Capture the cell that displays the provided text and extract its [x, y] central coordinate. 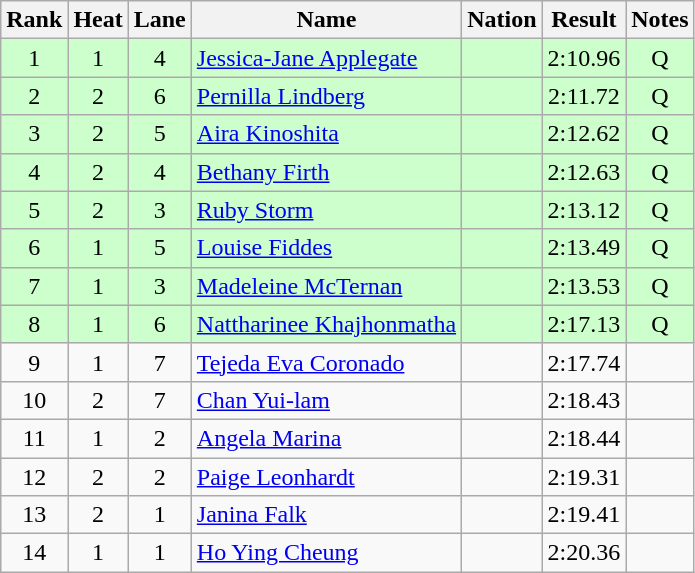
Pernilla Lindberg [326, 96]
Name [326, 20]
Notes [660, 20]
2:20.36 [584, 553]
2:11.72 [584, 96]
8 [34, 324]
Nation [502, 20]
Chan Yui-lam [326, 400]
2:12.62 [584, 134]
2:17.13 [584, 324]
2:13.53 [584, 286]
2:13.12 [584, 210]
2:13.49 [584, 248]
2:19.31 [584, 477]
2:18.43 [584, 400]
Result [584, 20]
Nattharinee Khajhonmatha [326, 324]
14 [34, 553]
Jessica-Jane Applegate [326, 58]
Louise Fiddes [326, 248]
2:17.74 [584, 362]
2:12.63 [584, 172]
Madeleine McTernan [326, 286]
Rank [34, 20]
Angela Marina [326, 438]
Ho Ying Cheung [326, 553]
2:19.41 [584, 515]
Ruby Storm [326, 210]
13 [34, 515]
2:10.96 [584, 58]
Tejeda Eva Coronado [326, 362]
11 [34, 438]
9 [34, 362]
Heat [98, 20]
12 [34, 477]
Lane [160, 20]
Paige Leonhardt [326, 477]
Bethany Firth [326, 172]
2:18.44 [584, 438]
Janina Falk [326, 515]
10 [34, 400]
Aira Kinoshita [326, 134]
